Provide the [x, y] coordinate of the cell's center where the given text is located.  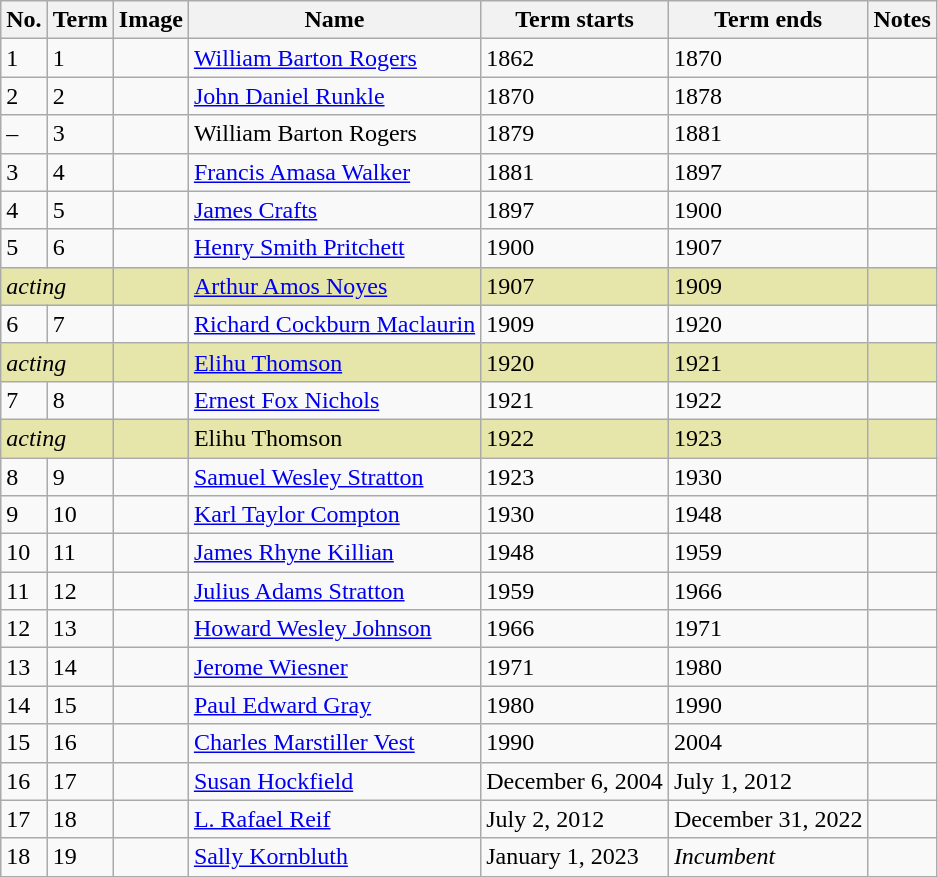
L. Rafael Reif [334, 819]
Image [150, 20]
Term [80, 20]
1862 [575, 58]
December 6, 2004 [575, 781]
Paul Edward Gray [334, 705]
Henry Smith Pritchett [334, 248]
Notes [902, 20]
Charles Marstiller Vest [334, 743]
July 1, 2012 [768, 781]
Richard Cockburn Maclaurin [334, 324]
Julius Adams Stratton [334, 591]
John Daniel Runkle [334, 96]
No. [24, 20]
1878 [768, 96]
July 2, 2012 [575, 819]
Name [334, 20]
1879 [575, 134]
Term ends [768, 20]
Arthur Amos Noyes [334, 286]
Ernest Fox Nichols [334, 400]
Karl Taylor Compton [334, 515]
Incumbent [768, 857]
2004 [768, 743]
Howard Wesley Johnson [334, 629]
Francis Amasa Walker [334, 172]
Term starts [575, 20]
December 31, 2022 [768, 819]
January 1, 2023 [575, 857]
19 [80, 857]
James Rhyne Killian [334, 553]
– [24, 134]
Jerome Wiesner [334, 667]
Samuel Wesley Stratton [334, 477]
James Crafts [334, 210]
Susan Hockfield [334, 781]
Sally Kornbluth [334, 857]
